Search for the cell housing the specified text and yield its (x, y) center coordinate. 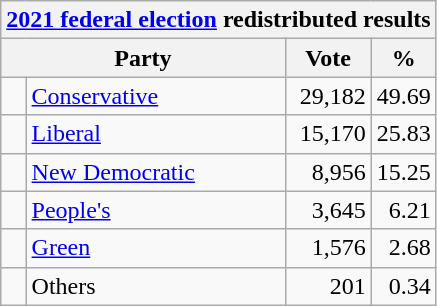
29,182 (328, 96)
15.25 (404, 172)
2.68 (404, 248)
201 (328, 286)
Party (143, 58)
New Democratic (156, 172)
15,170 (328, 134)
Liberal (156, 134)
Others (156, 286)
% (404, 58)
0.34 (404, 286)
3,645 (328, 210)
49.69 (404, 96)
Conservative (156, 96)
8,956 (328, 172)
Vote (328, 58)
Green (156, 248)
6.21 (404, 210)
2021 federal election redistributed results (218, 20)
1,576 (328, 248)
People's (156, 210)
25.83 (404, 134)
